Extract the (x, y) coordinate from the center of the cell holding the provided text.  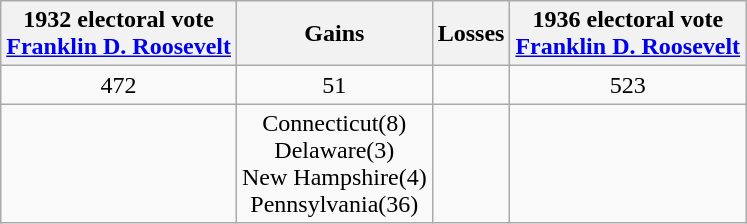
Connecticut(8)Delaware(3)New Hampshire(4)Pennsylvania(36) (334, 164)
Losses (471, 34)
Gains (334, 34)
1932 electoral voteFranklin D. Roosevelt (119, 34)
1936 electoral voteFranklin D. Roosevelt (628, 34)
51 (334, 85)
523 (628, 85)
472 (119, 85)
